Determine the (X, Y) coordinate at the center of the cell enclosing the given text.  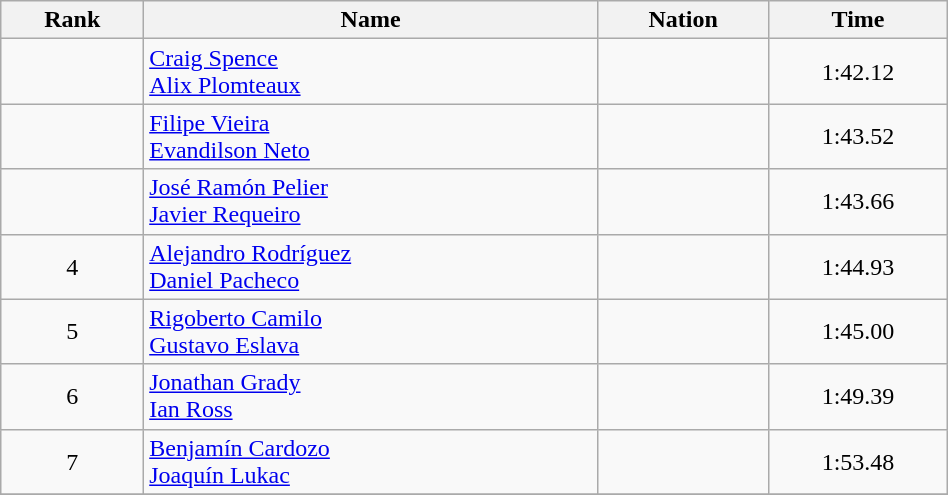
Jonathan GradyIan Ross (371, 396)
4 (72, 266)
Name (371, 20)
Rank (72, 20)
Time (858, 20)
1:45.00 (858, 332)
Rigoberto CamiloGustavo Eslava (371, 332)
1:42.12 (858, 72)
1:44.93 (858, 266)
Filipe VieiraEvandilson Neto (371, 136)
1:53.48 (858, 462)
1:43.52 (858, 136)
1:43.66 (858, 202)
Nation (682, 20)
Alejandro RodríguezDaniel Pacheco (371, 266)
Benjamín CardozoJoaquín Lukac (371, 462)
6 (72, 396)
Craig SpenceAlix Plomteaux (371, 72)
5 (72, 332)
7 (72, 462)
José Ramón PelierJavier Requeiro (371, 202)
1:49.39 (858, 396)
